Find where the given text appears and provide that cell's center as [x, y] coordinate. 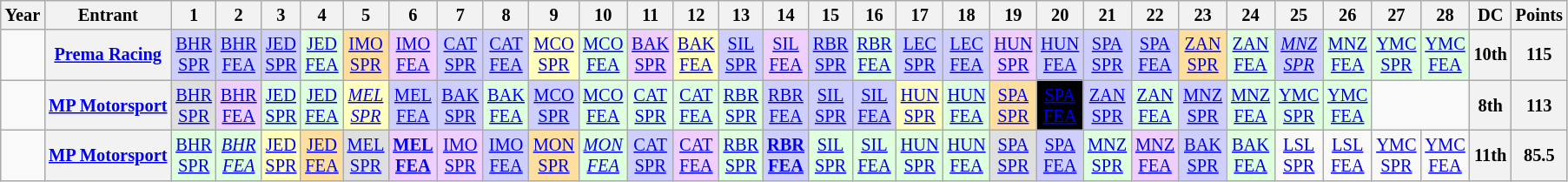
Entrant [108, 15]
MONFEA [603, 155]
7 [460, 15]
DC [1491, 15]
LSLFEA [1347, 155]
27 [1396, 15]
LSLSPR [1299, 155]
4 [321, 15]
26 [1347, 15]
LECSPR [920, 55]
MONSPR [554, 155]
24 [1251, 15]
8th [1491, 105]
21 [1107, 15]
16 [874, 15]
Prema Racing [108, 55]
85.5 [1539, 155]
LECFEA [967, 55]
19 [1013, 15]
113 [1539, 105]
5 [367, 15]
8 [506, 15]
15 [830, 15]
9 [554, 15]
11 [650, 15]
3 [281, 15]
13 [741, 15]
22 [1155, 15]
14 [785, 15]
28 [1445, 15]
25 [1299, 15]
Points [1539, 15]
6 [413, 15]
Year [23, 15]
18 [967, 15]
17 [920, 15]
12 [697, 15]
20 [1060, 15]
10 [603, 15]
11th [1491, 155]
115 [1539, 55]
10th [1491, 55]
1 [194, 15]
2 [239, 15]
23 [1202, 15]
